Extract the (X, Y) coordinate from the center of the cell holding the provided text.  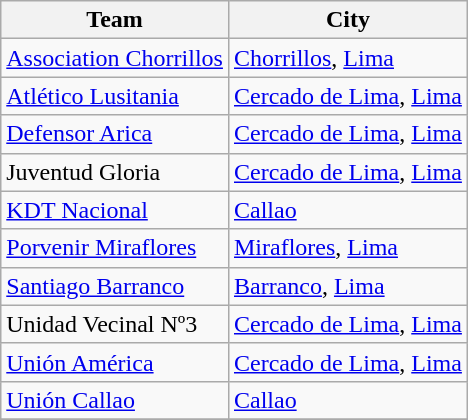
Miraflores, Lima (348, 248)
KDT Nacional (115, 210)
Unidad Vecinal Nº3 (115, 324)
Atlético Lusitania (115, 96)
Association Chorrillos (115, 58)
Juventud Gloria (115, 172)
Santiago Barranco (115, 286)
Defensor Arica (115, 134)
Team (115, 20)
Unión América (115, 362)
City (348, 20)
Porvenir Miraflores (115, 248)
Barranco, Lima (348, 286)
Chorrillos, Lima (348, 58)
Unión Callao (115, 400)
